Provide the [x, y] coordinate of the cell's center where the given text is located.  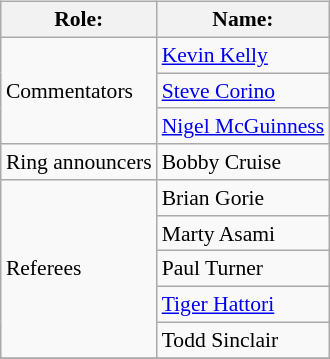
Ring announcers [79, 162]
Todd Sinclair [244, 340]
Marty Asami [244, 233]
Name: [244, 20]
Kevin Kelly [244, 55]
Referees [79, 269]
Commentators [79, 90]
Bobby Cruise [244, 162]
Tiger Hattori [244, 305]
Nigel McGuinness [244, 126]
Role: [79, 20]
Steve Corino [244, 91]
Paul Turner [244, 269]
Brian Gorie [244, 198]
